Capture the cell that displays the provided text and extract its (x, y) central coordinate. 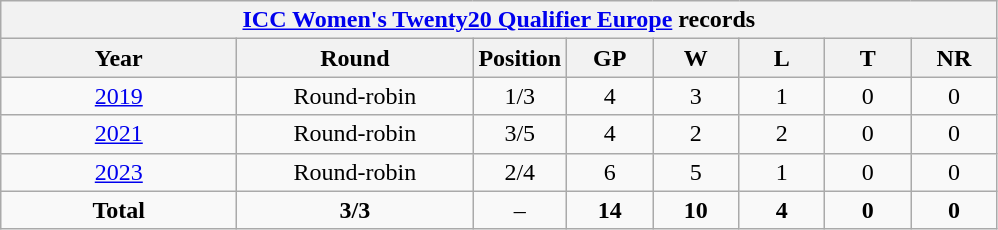
L (782, 58)
3/3 (355, 210)
Total (119, 210)
2023 (119, 172)
2021 (119, 134)
Round (355, 58)
– (520, 210)
1/3 (520, 96)
W (696, 58)
10 (696, 210)
ICC Women's Twenty20 Qualifier Europe records (499, 20)
2019 (119, 96)
3 (696, 96)
5 (696, 172)
Year (119, 58)
14 (610, 210)
T (868, 58)
NR (954, 58)
3/5 (520, 134)
GP (610, 58)
2/4 (520, 172)
6 (610, 172)
Position (520, 58)
